Provide the [x, y] coordinate of the cell's center where the given text is located.  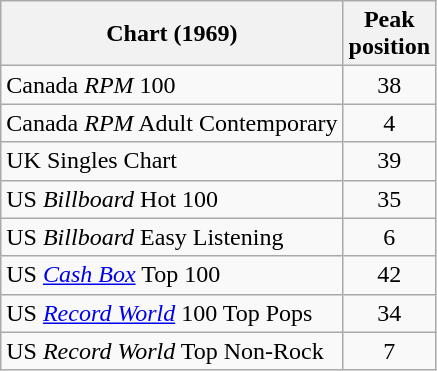
42 [389, 275]
Canada RPM Adult Contemporary [172, 123]
7 [389, 351]
39 [389, 161]
US Cash Box Top 100 [172, 275]
Chart (1969) [172, 34]
UK Singles Chart [172, 161]
US Billboard Easy Listening [172, 237]
Peakposition [389, 34]
35 [389, 199]
US Billboard Hot 100 [172, 199]
US Record World 100 Top Pops [172, 313]
Canada RPM 100 [172, 85]
4 [389, 123]
6 [389, 237]
US Record World Top Non-Rock [172, 351]
34 [389, 313]
38 [389, 85]
